Detect which cell encompasses the target text, then output its [X, Y] center coordinate. 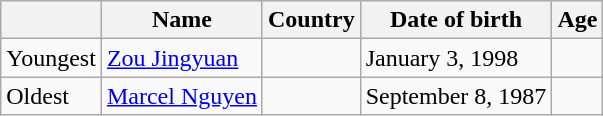
Zou Jingyuan [182, 58]
Country [311, 20]
January 3, 1998 [456, 58]
Youngest [52, 58]
Marcel Nguyen [182, 96]
Date of birth [456, 20]
Name [182, 20]
September 8, 1987 [456, 96]
Oldest [52, 96]
Age [578, 20]
